Capture the cell that displays the provided text and extract its (X, Y) central coordinate. 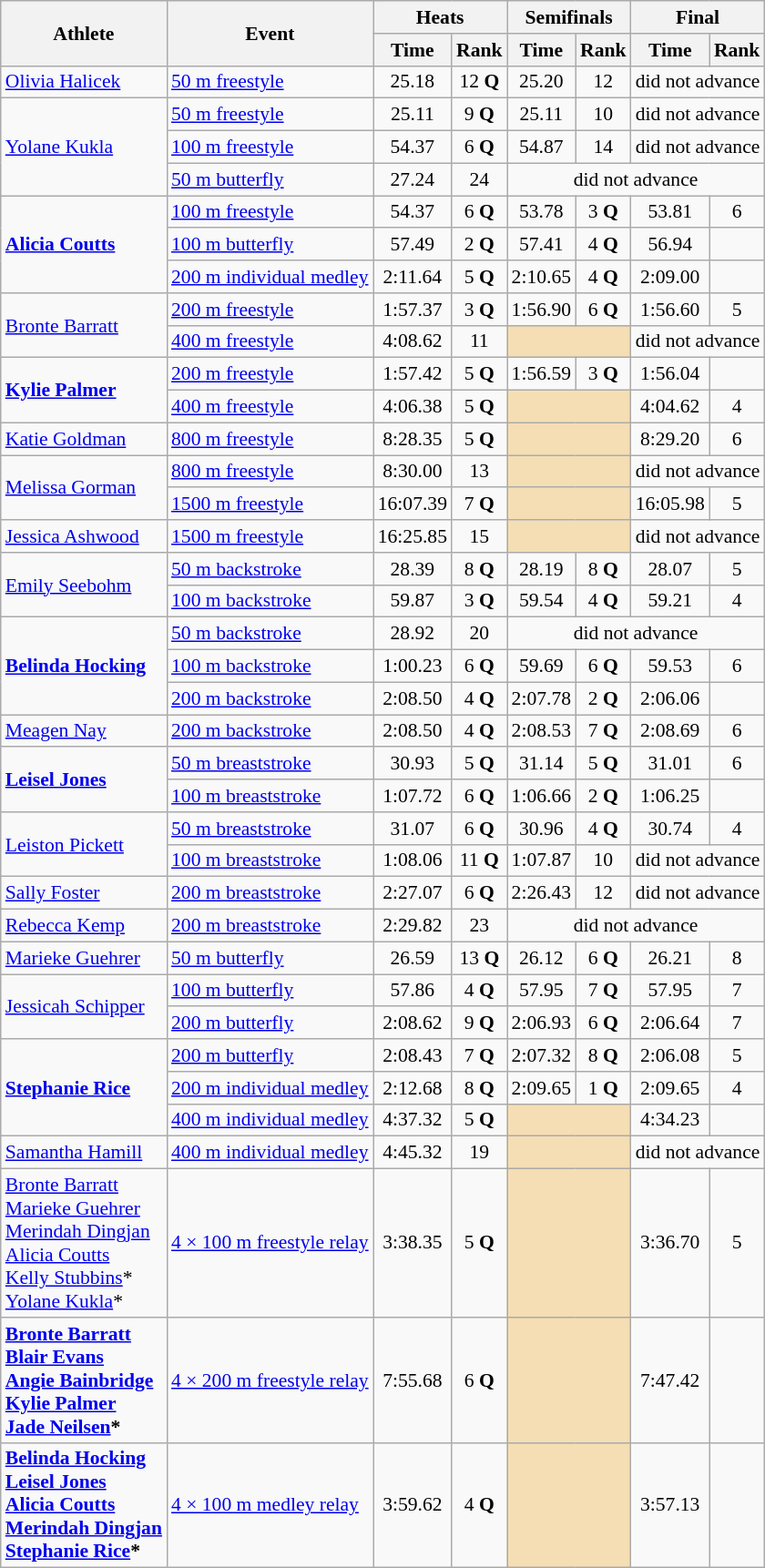
8:30.00 (413, 472)
2:11.64 (413, 277)
2:07.32 (541, 1055)
30.96 (541, 829)
30.74 (670, 829)
7:55.68 (413, 1380)
3:36.70 (670, 1244)
Athlete (84, 33)
26.12 (541, 958)
54.87 (541, 148)
16:25.85 (413, 536)
19 (479, 1153)
28.39 (413, 569)
2:06.08 (670, 1055)
15 (479, 536)
1:57.37 (413, 310)
28.92 (413, 634)
28.07 (670, 569)
4:08.62 (413, 341)
1:56.59 (541, 374)
1:07.87 (541, 860)
1:56.90 (541, 310)
Meagen Nay (84, 731)
Belinda Hocking (84, 667)
3:57.13 (670, 1505)
Emily Seebohm (84, 585)
Marieke Guehrer (84, 958)
1:07.72 (413, 796)
31.07 (413, 829)
57.49 (413, 245)
1 Q (603, 1088)
2:08.53 (541, 731)
53.81 (670, 212)
Final (698, 17)
Leiston Pickett (84, 845)
26.21 (670, 958)
13 (479, 472)
14 (603, 148)
25.20 (541, 82)
3:38.35 (413, 1244)
2:27.07 (413, 893)
1:06.25 (670, 796)
Sally Foster (84, 893)
Katie Goldman (84, 439)
Melissa Gorman (84, 488)
8 (738, 958)
57.86 (413, 991)
4:37.32 (413, 1120)
53.78 (541, 212)
Yolane Kukla (84, 148)
4:04.62 (670, 407)
Belinda HockingLeisel JonesAlicia CouttsMerindah DingjanStephanie Rice* (84, 1505)
2:26.43 (541, 893)
2:29.82 (413, 926)
Jessicah Schipper (84, 1007)
Bronte BarrattBlair EvansAngie BainbridgeKylie PalmerJade Neilsen* (84, 1380)
1:56.04 (670, 374)
4:06.38 (413, 407)
1:08.06 (413, 860)
Bronte BarrattMarieke GuehrerMerindah DingjanAlicia CouttsKelly Stubbins*Yolane Kukla* (84, 1244)
11 Q (479, 860)
Leisel Jones (84, 779)
24 (479, 179)
1:57.42 (413, 374)
59.53 (670, 667)
2:06.64 (670, 1023)
16:07.39 (413, 504)
Event (270, 33)
2:12.68 (413, 1088)
57.41 (541, 245)
27.24 (413, 179)
23 (479, 926)
59.87 (413, 601)
8:28.35 (413, 439)
Kylie Palmer (84, 390)
2:09.00 (670, 277)
Rebecca Kemp (84, 926)
8:29.20 (670, 439)
4 × 200 m freestyle relay (270, 1380)
59.54 (541, 601)
59.21 (670, 601)
Alicia Coutts (84, 244)
56.94 (670, 245)
11 (479, 341)
7:47.42 (670, 1380)
2:06.06 (670, 698)
3:59.62 (413, 1505)
2:07.78 (541, 698)
4 × 100 m medley relay (270, 1505)
Olivia Halicek (84, 82)
Stephanie Rice (84, 1087)
1:00.23 (413, 667)
2:08.62 (413, 1023)
20 (479, 634)
25.18 (413, 82)
2:08.69 (670, 731)
Jessica Ashwood (84, 536)
1:06.66 (541, 796)
31.01 (670, 764)
12 Q (479, 82)
2:08.43 (413, 1055)
1:56.60 (670, 310)
4:34.23 (670, 1120)
59.69 (541, 667)
16:05.98 (670, 504)
30.93 (413, 764)
2:06.93 (541, 1023)
4 × 100 m freestyle relay (270, 1244)
31.14 (541, 764)
26.59 (413, 958)
Samantha Hamill (84, 1153)
13 Q (479, 958)
2:10.65 (541, 277)
Bronte Barratt (84, 326)
Heats (441, 17)
28.19 (541, 569)
4:45.32 (413, 1153)
Semifinals (569, 17)
